Extract the [x, y] coordinate from the center of the cell holding the provided text.  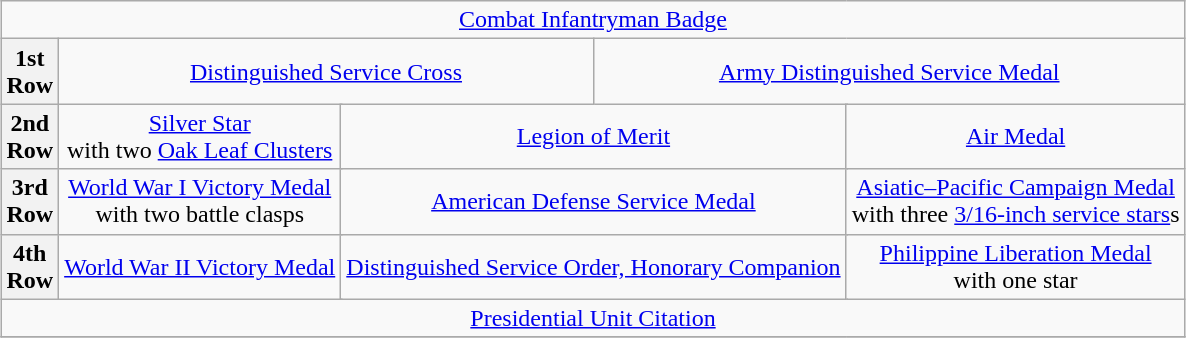
Legion of Merit [594, 136]
Air Medal [1016, 136]
3rd Row [30, 202]
Philippine Liberation Medal with one star [1016, 266]
World War I Victory Medal with two battle clasps [200, 202]
2nd Row [30, 136]
Distinguished Service Order, Honorary Companion [594, 266]
Army Distinguished Service Medal [889, 72]
American Defense Service Medal [594, 202]
Combat Infantryman Badge [593, 20]
World War II Victory Medal [200, 266]
Asiatic–Pacific Campaign Medal with three 3/16-inch service starss [1016, 202]
Presidential Unit Citation [593, 318]
1st Row [30, 72]
Silver Star with two Oak Leaf Clusters [200, 136]
Distinguished Service Cross [326, 72]
4th Row [30, 266]
